For the text-containing cell, return its midpoint in [x, y] coordinate format. 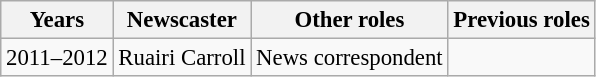
Years [57, 20]
Newscaster [182, 20]
Other roles [350, 20]
2011–2012 [57, 58]
Ruairi Carroll [182, 58]
News correspondent [350, 58]
Previous roles [522, 20]
